Capture the cell that displays the provided text and extract its (X, Y) central coordinate. 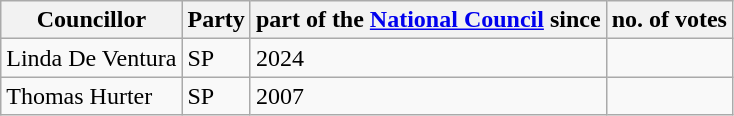
Thomas Hurter (92, 96)
Party (216, 20)
part of the National Council since (428, 20)
Linda De Ventura (92, 58)
2007 (428, 96)
Councillor (92, 20)
2024 (428, 58)
no. of votes (669, 20)
